Identify which cell holds the provided text, then report its (X, Y) central coordinate. 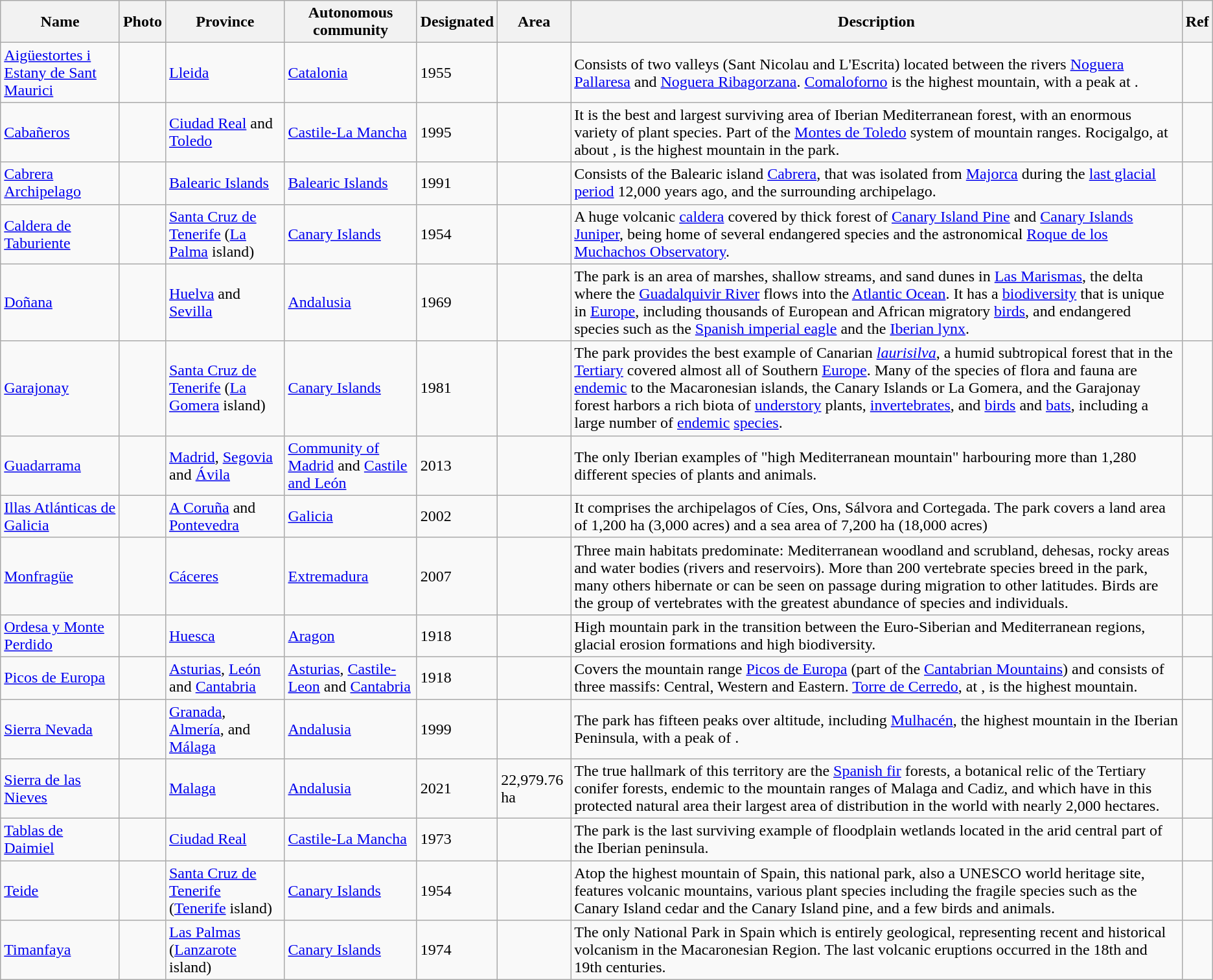
2021 (457, 789)
1974 (457, 950)
Photo (143, 22)
Garajonay (60, 388)
22,979.76 ha (534, 789)
2002 (457, 516)
Catalonia (351, 73)
1973 (457, 840)
Sierra de las Nieves (60, 789)
Malaga (225, 789)
The only Iberian examples of "high Mediterranean mountain" harbouring more than 1,280 different species of plants and animals. (876, 465)
Monfragüe (60, 576)
Granada, Almería, and Málaga (225, 729)
Doñana (60, 302)
Santa Cruz de Tenerife (La Palma island) (225, 234)
High mountain park in the transition between the Euro-Siberian and Mediterranean regions, glacial erosion formations and high biodiversity. (876, 635)
Asturias, León and Cantabria (225, 678)
Timanfaya (60, 950)
Cabañeros (60, 132)
1955 (457, 73)
Santa Cruz de Tenerife (Tenerife island) (225, 891)
Community of Madrid and Castile and León (351, 465)
Cabrera Archipelago (60, 183)
The park has fifteen peaks over altitude, including Mulhacén, the highest mountain in the Iberian Peninsula, with a peak of . (876, 729)
Aragon (351, 635)
Name (60, 22)
1991 (457, 183)
Ciudad Real and Toledo (225, 132)
Teide (60, 891)
Autonomous community (351, 22)
Cáceres (225, 576)
Caldera de Taburiente (60, 234)
2007 (457, 576)
Designated (457, 22)
Madrid, Segovia and Ávila (225, 465)
The park is the last surviving example of floodplain wetlands located in the arid central part of the Iberian peninsula. (876, 840)
Picos de Europa (60, 678)
Ciudad Real (225, 840)
1999 (457, 729)
Santa Cruz de Tenerife (La Gomera island) (225, 388)
Las Palmas (Lanzarote island) (225, 950)
1995 (457, 132)
Galicia (351, 516)
Guadarrama (60, 465)
A Coruña and Pontevedra (225, 516)
Description (876, 22)
Ref (1197, 22)
Aigüestortes i Estany de Sant Maurici (60, 73)
Province (225, 22)
1981 (457, 388)
Lleida (225, 73)
Asturias, Castile-Leon and Cantabria (351, 678)
Extremadura (351, 576)
1969 (457, 302)
Area (534, 22)
Tablas de Daimiel (60, 840)
Huesca (225, 635)
Huelva and Sevilla (225, 302)
Illas Atlánticas de Galicia (60, 516)
Sierra Nevada (60, 729)
Ordesa y Monte Perdido (60, 635)
2013 (457, 465)
